From the cell containing the given text, extract its center point as (X, Y) coordinate. 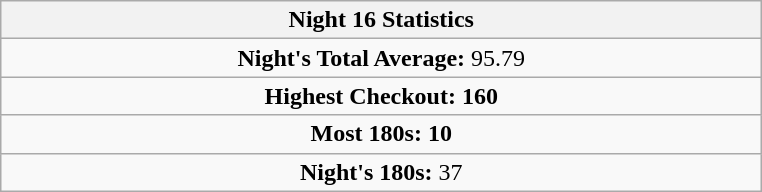
Night 16 Statistics (382, 20)
Most 180s: 10 (382, 134)
Highest Checkout: 160 (382, 96)
Night's Total Average: 95.79 (382, 58)
Night's 180s: 37 (382, 172)
